Pinpoint the cell where the given text exists, returning its [x, y] midpoint coordinate. 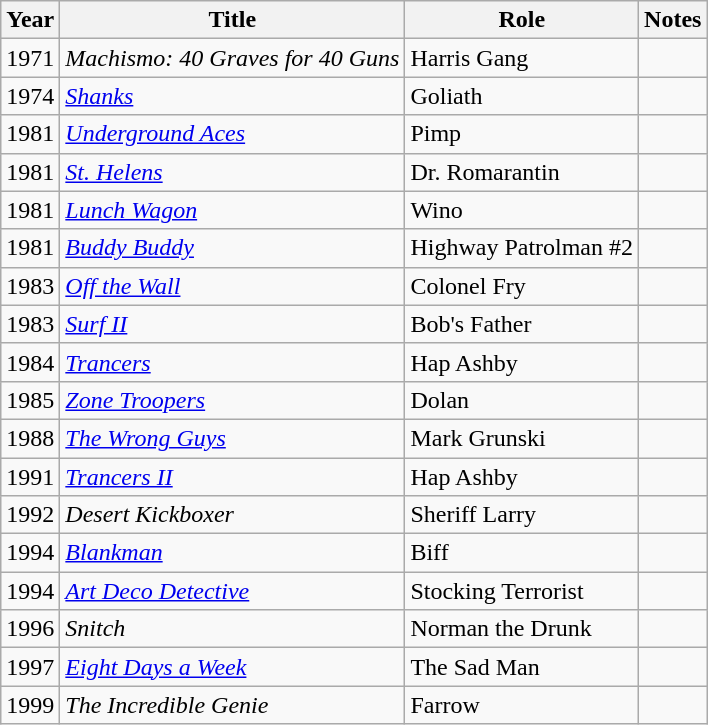
1999 [30, 705]
St. Helens [232, 172]
1985 [30, 400]
Eight Days a Week [232, 667]
Art Deco Detective [232, 591]
Buddy Buddy [232, 248]
Goliath [522, 96]
Stocking Terrorist [522, 591]
Desert Kickboxer [232, 515]
1997 [30, 667]
Mark Grunski [522, 438]
Trancers II [232, 477]
Wino [522, 210]
1992 [30, 515]
Zone Troopers [232, 400]
The Wrong Guys [232, 438]
1971 [30, 58]
Shanks [232, 96]
Colonel Fry [522, 286]
Snitch [232, 629]
Machismo: 40 Graves for 40 Guns [232, 58]
The Incredible Genie [232, 705]
Trancers [232, 362]
Biff [522, 553]
Dolan [522, 400]
Lunch Wagon [232, 210]
Surf II [232, 324]
Notes [673, 20]
Year [30, 20]
1991 [30, 477]
1988 [30, 438]
Role [522, 20]
1996 [30, 629]
Off the Wall [232, 286]
Farrow [522, 705]
Sheriff Larry [522, 515]
Harris Gang [522, 58]
Norman the Drunk [522, 629]
1974 [30, 96]
1984 [30, 362]
Blankman [232, 553]
The Sad Man [522, 667]
Bob's Father [522, 324]
Pimp [522, 134]
Dr. Romarantin [522, 172]
Highway Patrolman #2 [522, 248]
Underground Aces [232, 134]
Title [232, 20]
